Find where the given text appears and provide that cell's center as (x, y) coordinate. 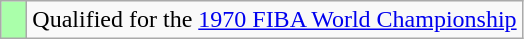
Qualified for the 1970 FIBA World Championship (274, 20)
